For the text-containing cell, return its midpoint in (X, Y) coordinate format. 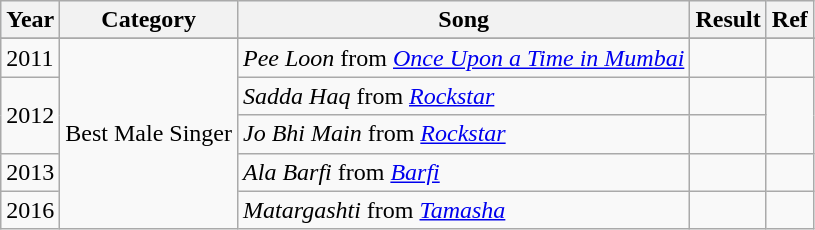
Matargashti from Tamasha (464, 210)
Year (30, 20)
2012 (30, 115)
Sadda Haq from Rockstar (464, 96)
Song (464, 20)
Jo Bhi Main from Rockstar (464, 134)
Category (149, 20)
2011 (30, 58)
2016 (30, 210)
Ref (790, 20)
Ala Barfi from Barfi (464, 172)
Result (728, 20)
Pee Loon from Once Upon a Time in Mumbai (464, 58)
Best Male Singer (149, 134)
2013 (30, 172)
